Find where the given text appears and provide that cell's center as (X, Y) coordinate. 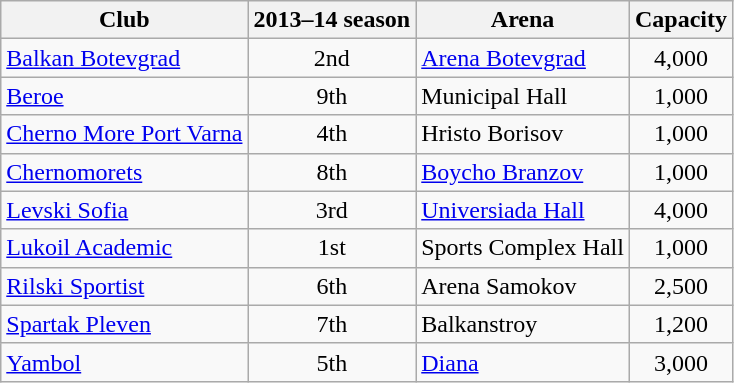
6th (332, 286)
Hristo Borisov (523, 134)
1st (332, 248)
Balkan Botevgrad (124, 58)
2,500 (680, 286)
1,200 (680, 324)
Spartak Pleven (124, 324)
Sports Complex Hall (523, 248)
8th (332, 172)
3rd (332, 210)
Chernomorets (124, 172)
Yambol (124, 362)
3,000 (680, 362)
Cherno More Port Varna (124, 134)
7th (332, 324)
Beroe (124, 96)
Arena Botevgrad (523, 58)
Rilski Sportist (124, 286)
Municipal Hall (523, 96)
Club (124, 20)
Arena Samokov (523, 286)
Balkanstroy (523, 324)
Arena (523, 20)
Lukoil Academic (124, 248)
9th (332, 96)
Diana (523, 362)
Capacity (680, 20)
2nd (332, 58)
2013–14 season (332, 20)
Universiada Hall (523, 210)
4th (332, 134)
5th (332, 362)
Levski Sofia (124, 210)
Boycho Branzov (523, 172)
